For the text-containing cell, return its midpoint in [X, Y] coordinate format. 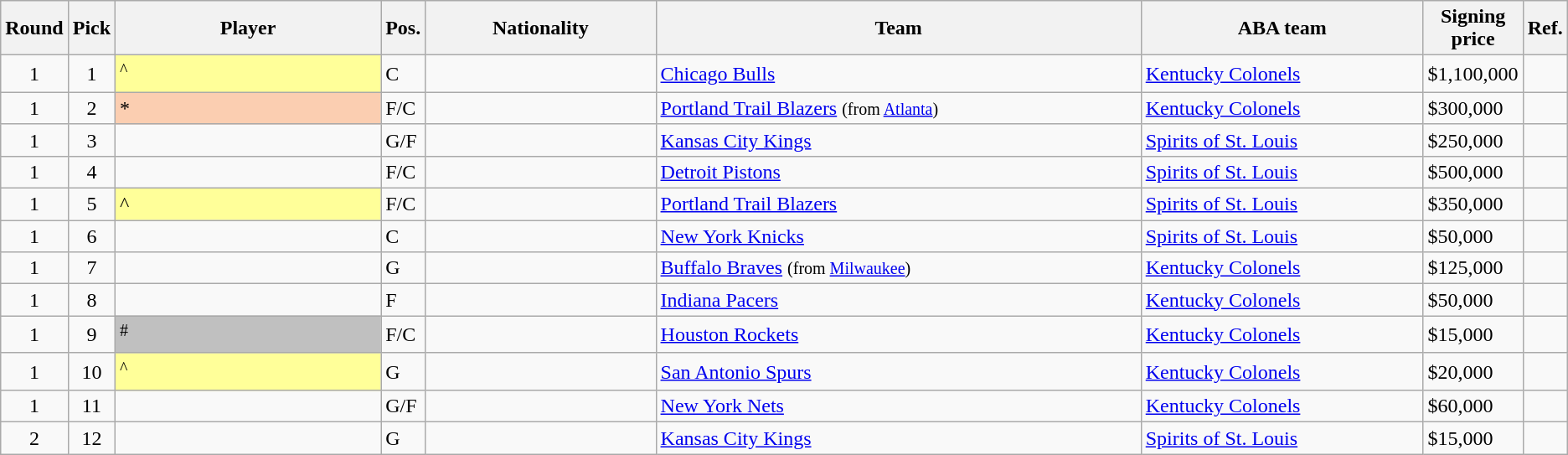
Nationality [541, 28]
$125,000 [1473, 268]
$500,000 [1473, 172]
6 [91, 236]
* [248, 108]
Portland Trail Blazers (from Atlanta) [898, 108]
11 [91, 406]
San Antonio Spurs [898, 372]
Buffalo Braves (from Milwaukee) [898, 268]
Portland Trail Blazers [898, 204]
Ref. [1545, 28]
10 [91, 372]
4 [91, 172]
$1,100,000 [1473, 74]
New York Knicks [898, 236]
Chicago Bulls [898, 74]
12 [91, 438]
3 [91, 140]
Houston Rockets [898, 335]
New York Nets [898, 406]
ABA team [1282, 28]
Pick [91, 28]
Round [34, 28]
# [248, 335]
$60,000 [1473, 406]
9 [91, 335]
7 [91, 268]
Signing price [1473, 28]
8 [91, 300]
Detroit Pistons [898, 172]
$250,000 [1473, 140]
F [404, 300]
Indiana Pacers [898, 300]
Pos. [404, 28]
$300,000 [1473, 108]
$350,000 [1473, 204]
Player [248, 28]
Team [898, 28]
5 [91, 204]
$20,000 [1473, 372]
